Pinpoint the cell where the given text exists, returning its (x, y) midpoint coordinate. 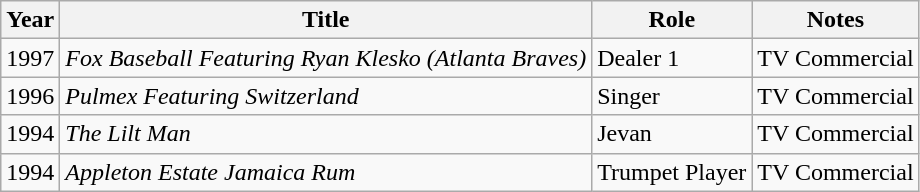
1996 (30, 96)
Notes (836, 20)
Year (30, 20)
Jevan (672, 134)
Fox Baseball Featuring Ryan Klesko (Atlanta Braves) (326, 58)
Role (672, 20)
Trumpet Player (672, 172)
The Lilt Man (326, 134)
Title (326, 20)
Singer (672, 96)
Appleton Estate Jamaica Rum (326, 172)
1997 (30, 58)
Dealer 1 (672, 58)
Pulmex Featuring Switzerland (326, 96)
